Search for the cell housing the specified text and yield its (X, Y) center coordinate. 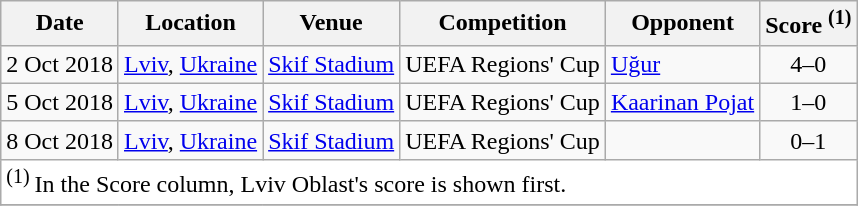
1–0 (808, 102)
Kaarinan Pojat (682, 102)
Score (1) (808, 24)
Opponent (682, 24)
Venue (332, 24)
8 Oct 2018 (60, 140)
Date (60, 24)
Location (190, 24)
0–1 (808, 140)
4–0 (808, 64)
5 Oct 2018 (60, 102)
(1) In the Score column, Lviv Oblast's score is shown first. (429, 182)
2 Oct 2018 (60, 64)
Competition (503, 24)
Uğur (682, 64)
